Identify which cell holds the provided text, then report its [X, Y] central coordinate. 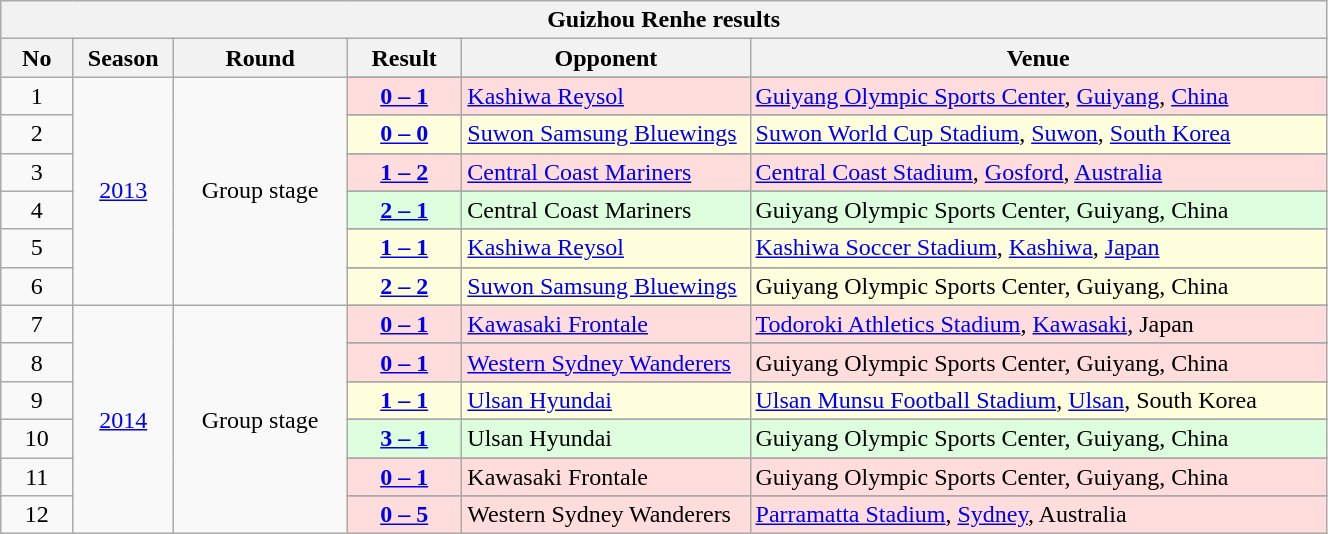
12 [37, 515]
1 – 2 [404, 172]
Central Coast Stadium, Gosford, Australia [1038, 172]
Round [260, 58]
Result [404, 58]
Opponent [606, 58]
0 – 5 [404, 515]
Ulsan Munsu Football Stadium, Ulsan, South Korea [1038, 400]
Season [124, 58]
4 [37, 210]
10 [37, 438]
2 – 1 [404, 210]
2 [37, 134]
3 – 1 [404, 438]
Venue [1038, 58]
5 [37, 248]
7 [37, 324]
2 – 2 [404, 286]
0 – 0 [404, 134]
Parramatta Stadium, Sydney, Australia [1038, 515]
No [37, 58]
Suwon World Cup Stadium, Suwon, South Korea [1038, 134]
2014 [124, 419]
9 [37, 400]
Todoroki Athletics Stadium, Kawasaki, Japan [1038, 324]
Guizhou Renhe results [664, 20]
11 [37, 477]
2013 [124, 191]
6 [37, 286]
Kashiwa Soccer Stadium, Kashiwa, Japan [1038, 248]
1 [37, 96]
8 [37, 362]
3 [37, 172]
